Return the [X, Y] coordinate for the center point of the cell that contains the specified text.  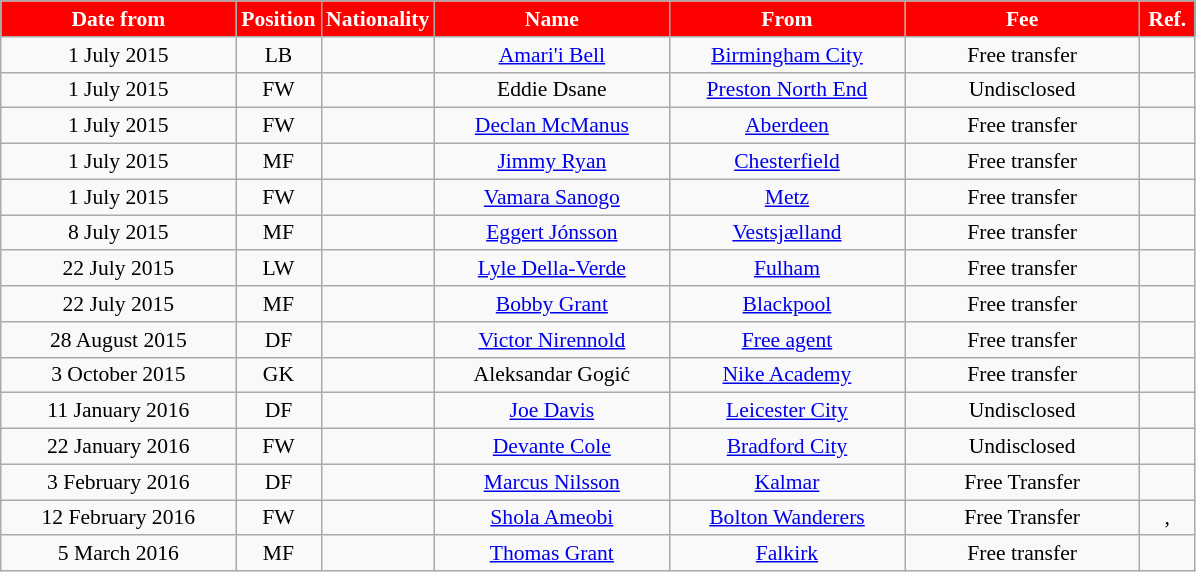
Jimmy Ryan [552, 162]
Nike Academy [786, 375]
Vestsjælland [786, 233]
Aberdeen [786, 126]
Marcus Nilsson [552, 482]
Kalmar [786, 482]
Vamara Sanogo [552, 197]
Fulham [786, 269]
3 October 2015 [118, 375]
Falkirk [786, 554]
Joe Davis [552, 411]
Nationality [378, 19]
Free agent [786, 340]
Amari'i Bell [552, 55]
Eggert Jónsson [552, 233]
3 February 2016 [118, 482]
5 March 2016 [118, 554]
Chesterfield [786, 162]
Lyle Della-Verde [552, 269]
Bradford City [786, 447]
, [1168, 518]
Shola Ameobi [552, 518]
Declan McManus [552, 126]
Leicester City [786, 411]
From [786, 19]
Blackpool [786, 304]
Position [278, 19]
Preston North End [786, 90]
Birmingham City [786, 55]
22 January 2016 [118, 447]
11 January 2016 [118, 411]
Ref. [1168, 19]
Date from [118, 19]
8 July 2015 [118, 233]
Fee [1022, 19]
Victor Nirennold [552, 340]
Aleksandar Gogić [552, 375]
Bobby Grant [552, 304]
Eddie Dsane [552, 90]
Devante Cole [552, 447]
LB [278, 55]
Thomas Grant [552, 554]
Bolton Wanderers [786, 518]
GK [278, 375]
Name [552, 19]
28 August 2015 [118, 340]
Metz [786, 197]
12 February 2016 [118, 518]
LW [278, 269]
